Search for the cell housing the specified text and yield its [x, y] center coordinate. 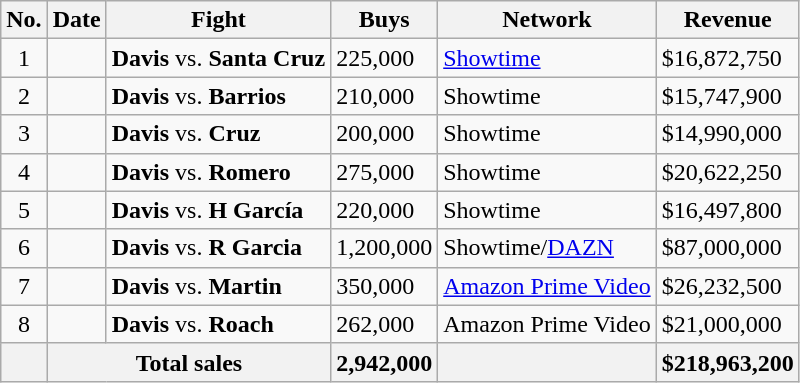
200,000 [384, 134]
210,000 [384, 96]
$21,000,000 [728, 324]
2,942,000 [384, 362]
8 [24, 324]
Davis vs. Cruz [218, 134]
$218,963,200 [728, 362]
3 [24, 134]
$14,990,000 [728, 134]
1,200,000 [384, 248]
$15,747,900 [728, 96]
5 [24, 210]
225,000 [384, 58]
Davis vs. H García [218, 210]
Davis vs. Martin [218, 286]
275,000 [384, 172]
$26,232,500 [728, 286]
2 [24, 96]
1 [24, 58]
Buys [384, 20]
Davis vs. R Garcia [218, 248]
Showtime/DAZN [547, 248]
$20,622,250 [728, 172]
$16,872,750 [728, 58]
4 [24, 172]
6 [24, 248]
220,000 [384, 210]
262,000 [384, 324]
Fight [218, 20]
Date [76, 20]
7 [24, 286]
Davis vs. Santa Cruz [218, 58]
Network [547, 20]
$87,000,000 [728, 248]
$16,497,800 [728, 210]
Davis vs. Roach [218, 324]
350,000 [384, 286]
No. [24, 20]
Total sales [188, 362]
Davis vs. Romero [218, 172]
Revenue [728, 20]
Davis vs. Barrios [218, 96]
